Extract the (X, Y) coordinate from the center of the cell holding the provided text.  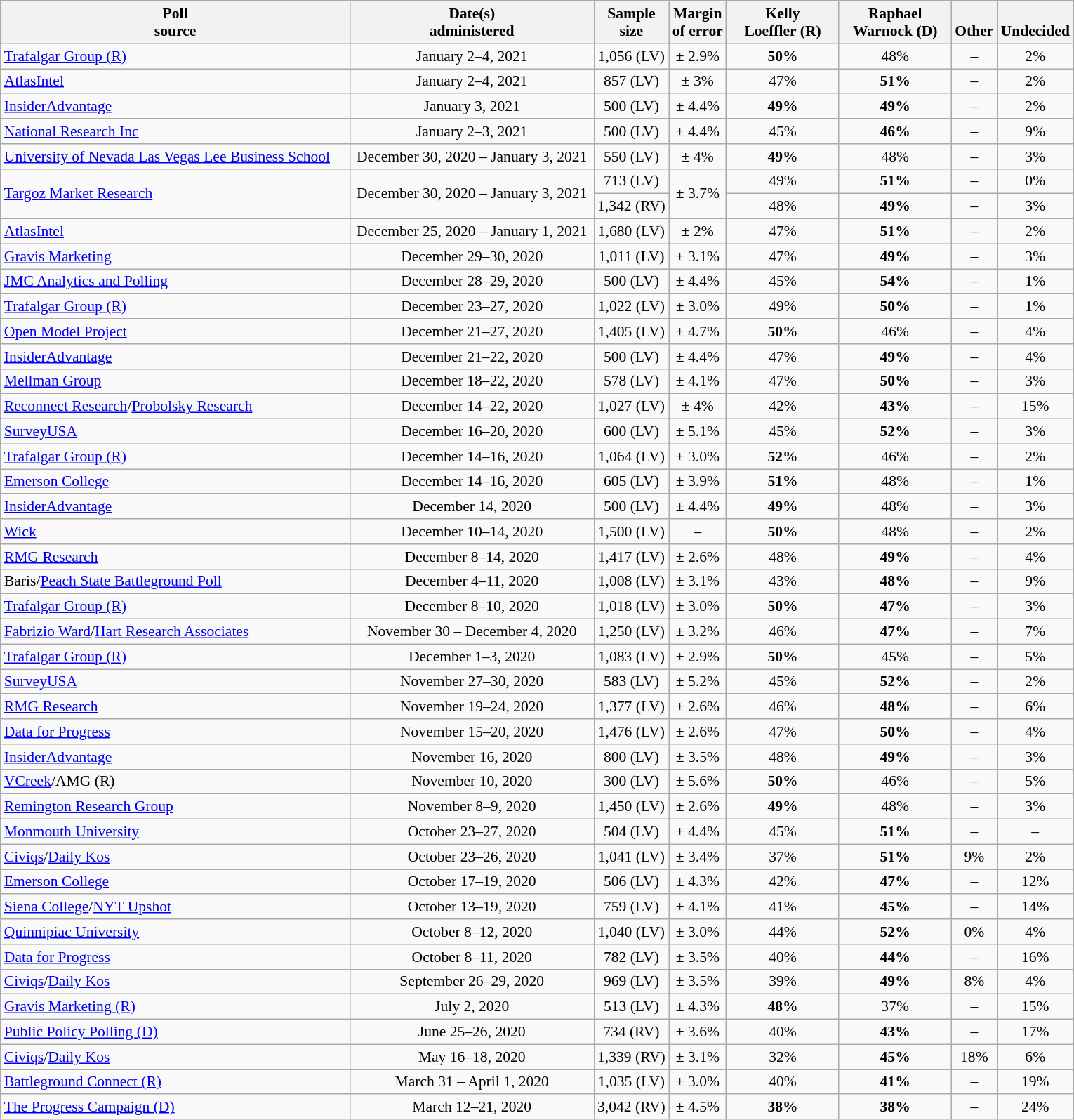
November 15–20, 2020 (472, 732)
24% (1035, 1107)
16% (1035, 957)
July 2, 2020 (472, 1007)
November 16, 2020 (472, 757)
November 27–30, 2020 (472, 682)
600 (LV) (632, 432)
800 (LV) (632, 757)
605 (LV) (632, 482)
The Progress Campaign (D) (175, 1107)
JMC Analytics and Polling (175, 282)
12% (1035, 882)
October 17–19, 2020 (472, 882)
December 29–30, 2020 (472, 256)
17% (1035, 1032)
Gravis Marketing (175, 256)
734 (RV) (632, 1032)
7% (1035, 632)
1,476 (LV) (632, 732)
National Research Inc (175, 131)
November 30 – December 4, 2020 (472, 632)
KellyLoeffler (R) (783, 22)
857 (LV) (632, 81)
± 3.7% (698, 194)
1,040 (LV) (632, 932)
1,450 (LV) (632, 807)
± 3.6% (698, 1032)
± 4.7% (698, 331)
December 18–22, 2020 (472, 381)
Undecided (1035, 22)
December 23–27, 2020 (472, 307)
May 16–18, 2020 (472, 1057)
October 13–19, 2020 (472, 907)
Reconnect Research/Probolsky Research (175, 407)
December 21–27, 2020 (472, 331)
Remington Research Group (175, 807)
578 (LV) (632, 381)
300 (LV) (632, 782)
1,056 (LV) (632, 56)
December 25, 2020 – January 1, 2021 (472, 232)
54% (895, 282)
550 (LV) (632, 157)
University of Nevada Las Vegas Lee Business School (175, 157)
Battleground Connect (R) (175, 1082)
Targoz Market Research (175, 194)
VCreek/AMG (R) (175, 782)
December 28–29, 2020 (472, 282)
Monmouth University (175, 832)
± 5.2% (698, 682)
± 4.5% (698, 1107)
October 23–26, 2020 (472, 857)
39% (783, 982)
March 12–21, 2020 (472, 1107)
December 14, 2020 (472, 507)
1,035 (LV) (632, 1082)
1,011 (LV) (632, 256)
December 21–22, 2020 (472, 357)
8% (974, 982)
1,083 (LV) (632, 657)
October 8–12, 2020 (472, 932)
Baris/Peach State Battleground Poll (175, 581)
December 8–14, 2020 (472, 557)
1,417 (LV) (632, 557)
September 26–29, 2020 (472, 982)
Fabrizio Ward/Hart Research Associates (175, 632)
1,680 (LV) (632, 232)
513 (LV) (632, 1007)
December 1–3, 2020 (472, 657)
3,042 (RV) (632, 1107)
± 3.9% (698, 482)
713 (LV) (632, 181)
± 5.1% (698, 432)
January 3, 2021 (472, 107)
1,500 (LV) (632, 532)
Pollsource (175, 22)
December 4–11, 2020 (472, 581)
± 2% (698, 232)
1,377 (LV) (632, 707)
1,027 (LV) (632, 407)
Gravis Marketing (R) (175, 1007)
1,041 (LV) (632, 857)
± 3.4% (698, 857)
19% (1035, 1082)
RaphaelWarnock (D) (895, 22)
583 (LV) (632, 682)
Marginof error (698, 22)
506 (LV) (632, 882)
1,250 (LV) (632, 632)
November 8–9, 2020 (472, 807)
October 23–27, 2020 (472, 832)
December 8–10, 2020 (472, 607)
Mellman Group (175, 381)
759 (LV) (632, 907)
Other (974, 22)
November 19–24, 2020 (472, 707)
Samplesize (632, 22)
14% (1035, 907)
1,022 (LV) (632, 307)
Wick (175, 532)
Open Model Project (175, 331)
January 2–3, 2021 (472, 131)
1,342 (RV) (632, 206)
November 10, 2020 (472, 782)
± 5.6% (698, 782)
782 (LV) (632, 957)
± 3% (698, 81)
969 (LV) (632, 982)
504 (LV) (632, 832)
1,008 (LV) (632, 581)
Public Policy Polling (D) (175, 1032)
December 10–14, 2020 (472, 532)
December 14–22, 2020 (472, 407)
October 8–11, 2020 (472, 957)
Quinnipiac University (175, 932)
32% (783, 1057)
18% (974, 1057)
1,405 (LV) (632, 331)
Siena College/NYT Upshot (175, 907)
June 25–26, 2020 (472, 1032)
± 3.2% (698, 632)
1,064 (LV) (632, 456)
Date(s)administered (472, 22)
March 31 – April 1, 2020 (472, 1082)
1,339 (RV) (632, 1057)
December 16–20, 2020 (472, 432)
1,018 (LV) (632, 607)
